Extract the (X, Y) coordinate from the center of the cell holding the provided text.  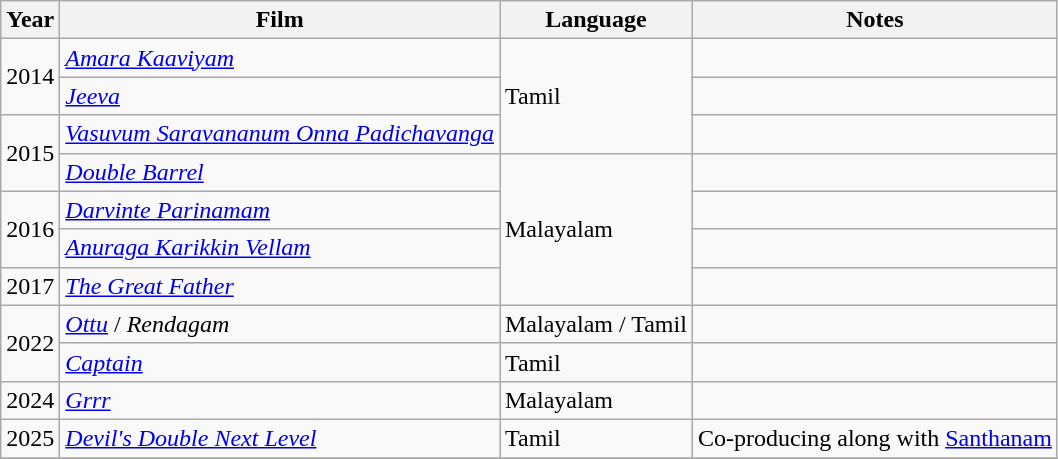
Captain (280, 362)
Devil's Double Next Level (280, 438)
Notes (874, 20)
Language (596, 20)
Amara Kaaviyam (280, 58)
2017 (30, 286)
2016 (30, 229)
Film (280, 20)
Ottu / Rendagam (280, 324)
Anuraga Karikkin Vellam (280, 248)
2014 (30, 77)
2015 (30, 153)
Vasuvum Saravananum Onna Padichavanga (280, 134)
Co-producing along with Santhanam (874, 438)
Year (30, 20)
2024 (30, 400)
2025 (30, 438)
Darvinte Parinamam (280, 210)
Grrr (280, 400)
Jeeva (280, 96)
The Great Father (280, 286)
2022 (30, 343)
Double Barrel (280, 172)
Malayalam / Tamil (596, 324)
